Find where the given text appears and provide that cell's center as (X, Y) coordinate. 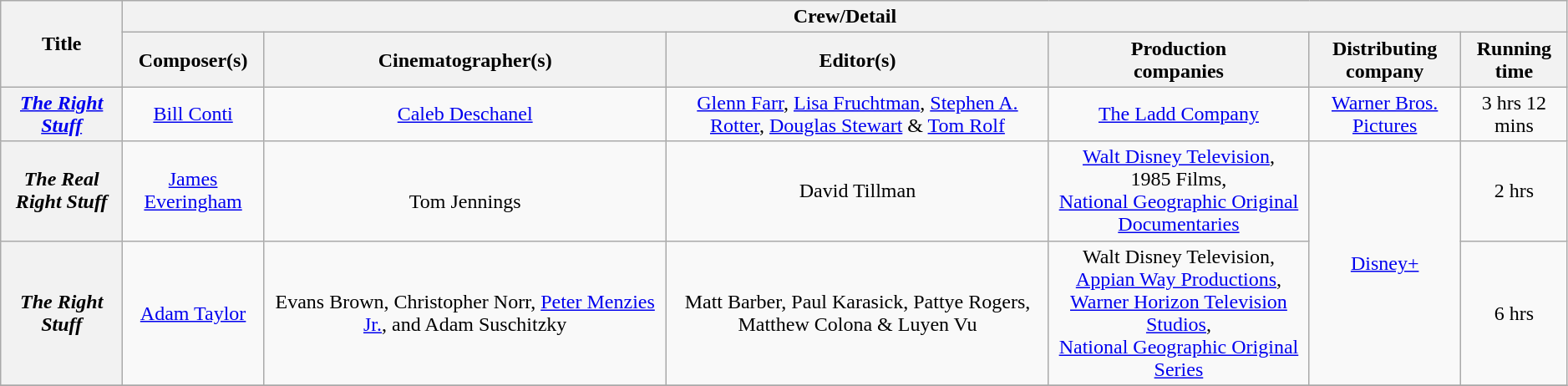
Title (62, 43)
6 hrs (1515, 312)
Walt Disney Television, 1985 Films, National Geographic Original Documentaries (1179, 190)
Tom Jennings (465, 190)
Disney+ (1385, 263)
The Real Right Stuff (62, 190)
James Everingham (194, 190)
Bill Conti (194, 114)
Evans Brown, Christopher Norr, Peter Menzies Jr., and Adam Suschitzky (465, 312)
Caleb Deschanel (465, 114)
2 hrs (1515, 190)
Distributing company (1385, 60)
Walt Disney Television, Appian Way Productions, Warner Horizon Television Studios, National Geographic Original Series (1179, 312)
Glenn Farr, Lisa Fruchtman, Stephen A. Rotter, Douglas Stewart & Tom Rolf (857, 114)
Production companies (1179, 60)
Running time (1515, 60)
Adam Taylor (194, 312)
Warner Bros. Pictures (1385, 114)
David Tillman (857, 190)
The Ladd Company (1179, 114)
Editor(s) (857, 60)
Cinematographer(s) (465, 60)
3 hrs 12 mins (1515, 114)
Crew/Detail (845, 17)
Composer(s) (194, 60)
Matt Barber, Paul Karasick, Pattye Rogers, Matthew Colona & Luyen Vu (857, 312)
